Return [x, y] of the center of cell containing provided text 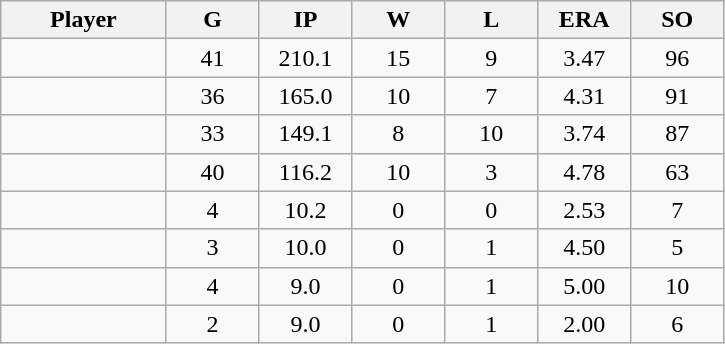
ERA [584, 20]
96 [678, 58]
G [212, 20]
36 [212, 96]
9 [492, 58]
Player [84, 20]
116.2 [306, 172]
4.78 [584, 172]
IP [306, 20]
165.0 [306, 96]
W [398, 20]
L [492, 20]
2.53 [584, 210]
41 [212, 58]
4.50 [584, 248]
210.1 [306, 58]
33 [212, 134]
6 [678, 324]
SO [678, 20]
2 [212, 324]
15 [398, 58]
8 [398, 134]
40 [212, 172]
3.47 [584, 58]
5 [678, 248]
87 [678, 134]
91 [678, 96]
5.00 [584, 286]
149.1 [306, 134]
3.74 [584, 134]
10.2 [306, 210]
63 [678, 172]
2.00 [584, 324]
10.0 [306, 248]
4.31 [584, 96]
